From the cell containing the given text, extract its center point as [X, Y] coordinate. 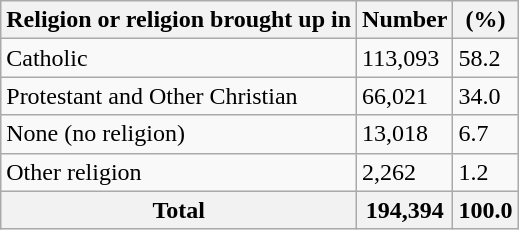
66,021 [405, 96]
2,262 [405, 172]
Total [179, 210]
Catholic [179, 58]
Other religion [179, 172]
194,394 [405, 210]
Protestant and Other Christian [179, 96]
Religion or religion brought up in [179, 20]
(%) [486, 20]
1.2 [486, 172]
6.7 [486, 134]
113,093 [405, 58]
58.2 [486, 58]
100.0 [486, 210]
13,018 [405, 134]
None (no religion) [179, 134]
34.0 [486, 96]
Number [405, 20]
